Determine the [x, y] coordinate at the center of the cell enclosing the given text.  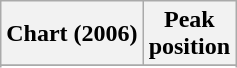
Chart (2006) [72, 34]
Peakposition [189, 34]
